Output the (x, y) coordinate of the center of the cell containing the given text.  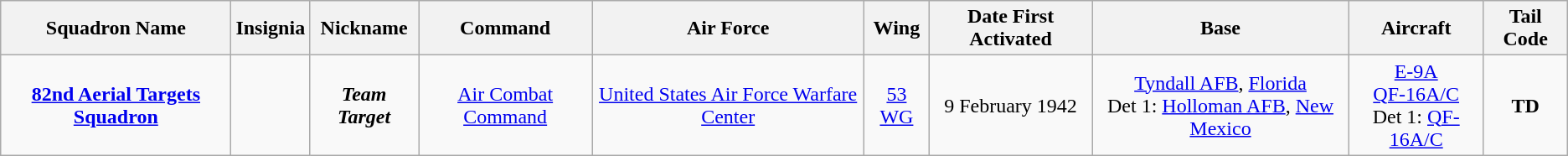
Nickname (364, 29)
United States Air Force Warfare Center (729, 106)
9 February 1942 (1010, 106)
Tyndall AFB, FloridaDet 1: Holloman AFB, New Mexico (1220, 106)
Squadron Name (116, 29)
E-9AQF-16A/CDet 1: QF-16A/C (1416, 106)
Air Force (729, 29)
Aircraft (1416, 29)
Wing (897, 29)
Insignia (271, 29)
Tail Code (1525, 29)
Command (506, 29)
Base (1220, 29)
Date First Activated (1010, 29)
Air Combat Command (506, 106)
53 WG (897, 106)
TD (1525, 106)
82nd Aerial Targets Squadron (116, 106)
Team Target (364, 106)
